Pinpoint the cell where the given text exists, returning its [X, Y] midpoint coordinate. 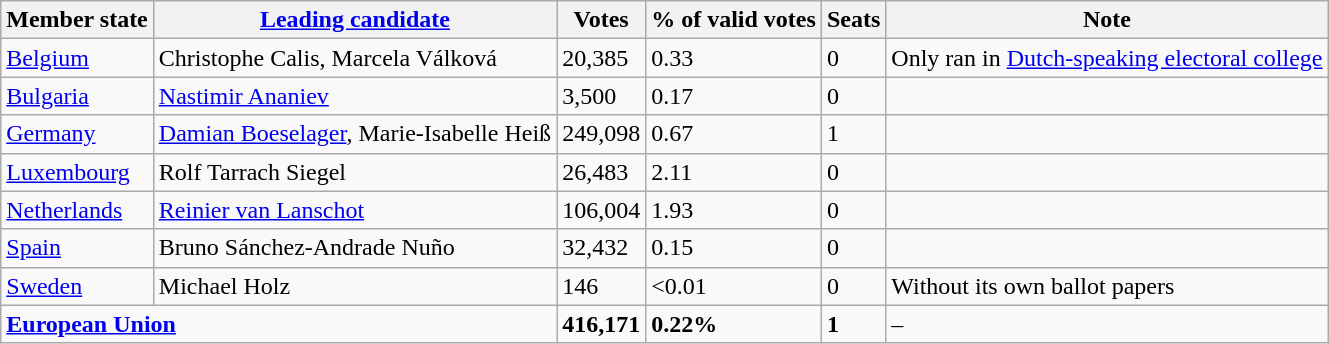
Belgium [78, 58]
146 [602, 286]
Reinier van Lanschot [354, 210]
2.11 [734, 172]
106,004 [602, 210]
Votes [602, 20]
Germany [78, 134]
Only ran in Dutch-speaking electoral college [1107, 58]
20,385 [602, 58]
3,500 [602, 96]
Luxembourg [78, 172]
Christophe Calis, Marcela Válková [354, 58]
European Union [279, 324]
Nastimir Ananiev [354, 96]
Without its own ballot papers [1107, 286]
Spain [78, 248]
0.22% [734, 324]
Michael Holz [354, 286]
1.93 [734, 210]
Seats [853, 20]
<0.01 [734, 286]
26,483 [602, 172]
32,432 [602, 248]
416,171 [602, 324]
Netherlands [78, 210]
Member state [78, 20]
0.67 [734, 134]
0.33 [734, 58]
Damian Boeselager, Marie-Isabelle Heiß [354, 134]
0.17 [734, 96]
Leading candidate [354, 20]
Bulgaria [78, 96]
% of valid votes [734, 20]
– [1107, 324]
0.15 [734, 248]
Bruno Sánchez-Andrade Nuño [354, 248]
249,098 [602, 134]
Rolf Tarrach Siegel [354, 172]
Sweden [78, 286]
Note [1107, 20]
